For the text-containing cell, return its midpoint in (X, Y) coordinate format. 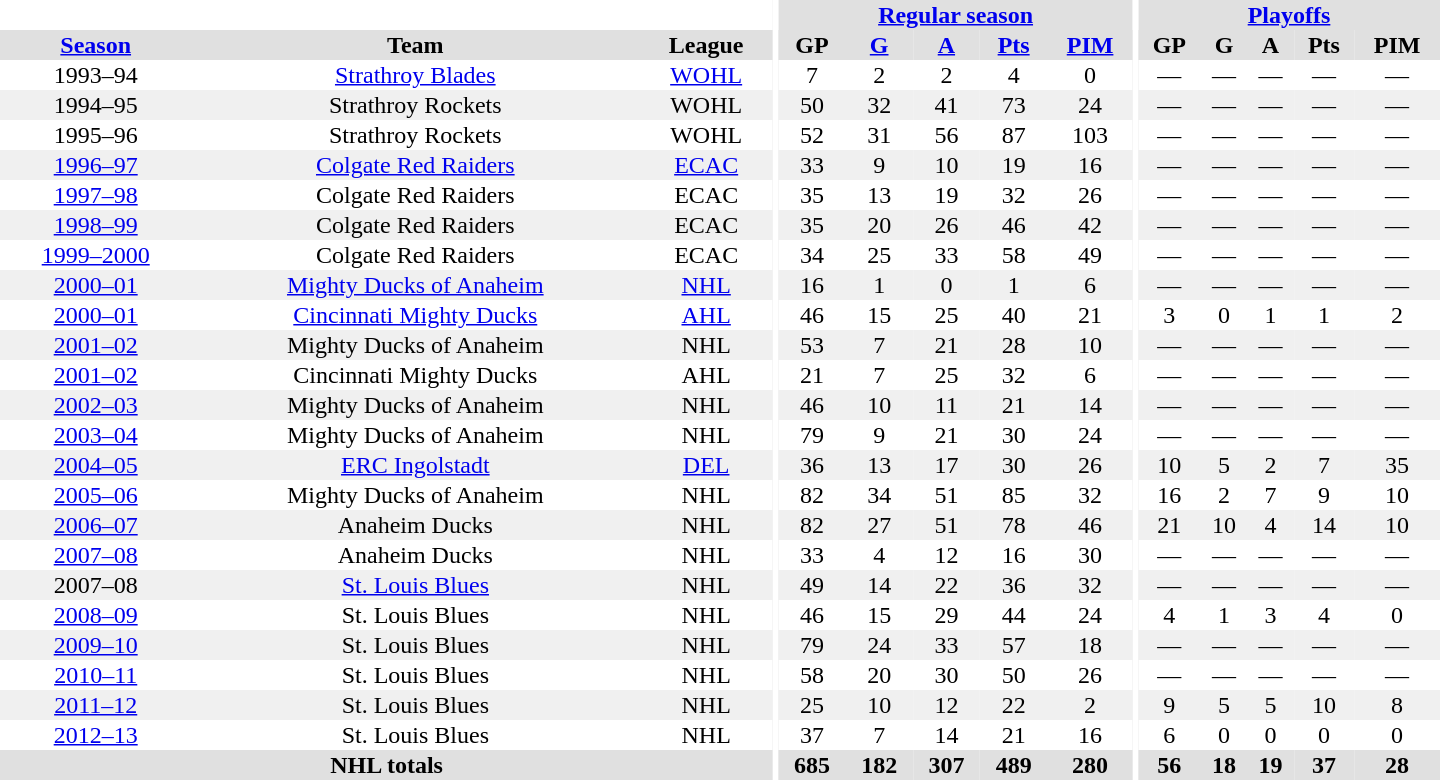
27 (880, 525)
11 (946, 405)
Regular season (956, 15)
2002–03 (96, 405)
73 (1014, 105)
489 (1014, 765)
31 (880, 135)
1998–99 (96, 225)
78 (1014, 525)
85 (1014, 495)
280 (1090, 765)
2009–10 (96, 645)
2005–06 (96, 495)
41 (946, 105)
1994–95 (96, 105)
17 (946, 465)
ERC Ingolstadt (415, 465)
1999–2000 (96, 255)
29 (946, 615)
1995–96 (96, 135)
League (706, 45)
1997–98 (96, 195)
2011–12 (96, 705)
182 (880, 765)
2010–11 (96, 675)
DEL (706, 465)
Playoffs (1289, 15)
40 (1014, 315)
685 (812, 765)
1993–94 (96, 75)
2004–05 (96, 465)
2006–07 (96, 525)
8 (1397, 705)
Season (96, 45)
44 (1014, 615)
2003–04 (96, 435)
Strathroy Blades (415, 75)
57 (1014, 645)
53 (812, 345)
2012–13 (96, 735)
103 (1090, 135)
1996–97 (96, 165)
NHL totals (386, 765)
2008–09 (96, 615)
87 (1014, 135)
42 (1090, 225)
307 (946, 765)
Team (415, 45)
52 (812, 135)
